Detect which cell encompasses the target text, then output its (X, Y) center coordinate. 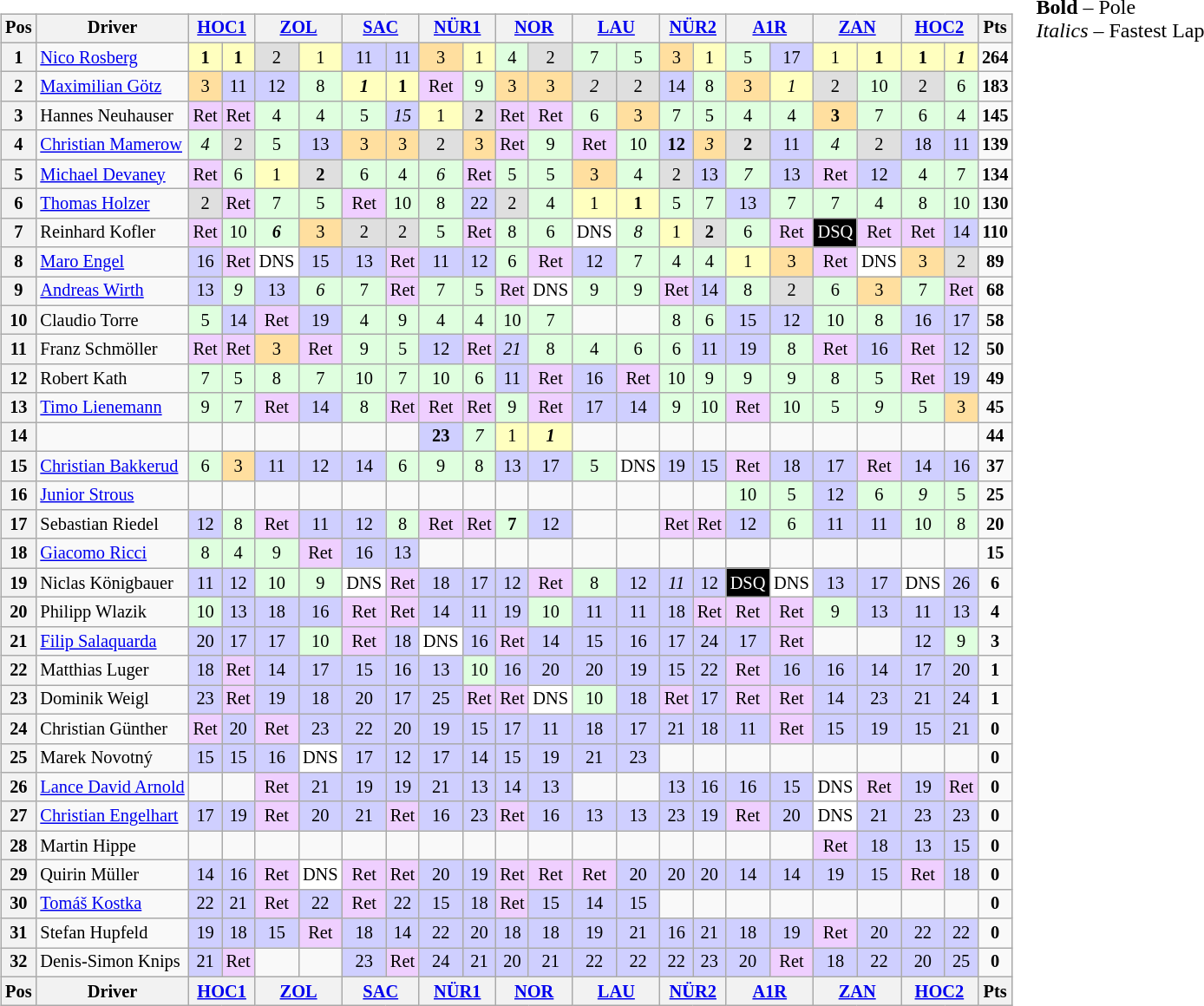
Maximilian Götz (112, 87)
Stefan Hupfeld (112, 933)
68 (995, 291)
Hannes Neuhauser (112, 116)
Michael Devaney (112, 174)
Timo Lienemann (112, 408)
264 (995, 57)
49 (995, 379)
31 (18, 933)
Claudio Torre (112, 320)
Christian Engelhart (112, 816)
Lance David Arnold (112, 787)
Marek Novotný (112, 758)
29 (18, 875)
Robert Kath (112, 379)
Maro Engel (112, 262)
37 (995, 466)
32 (18, 963)
Thomas Holzer (112, 204)
27 (18, 816)
Reinhard Kofler (112, 232)
Philipp Wlazik (112, 612)
Quirin Müller (112, 875)
Denis-Simon Knips (112, 963)
Christian Günther (112, 728)
Christian Bakkerud (112, 466)
Sebastian Riedel (112, 525)
30 (18, 904)
Niclas Königbauer (112, 583)
145 (995, 116)
Christian Mamerow (112, 145)
Matthias Luger (112, 670)
Tomáš Kostka (112, 904)
130 (995, 204)
Andreas Wirth (112, 291)
110 (995, 232)
Filip Salaquarda (112, 641)
Dominik Weigl (112, 700)
58 (995, 320)
Franz Schmöller (112, 349)
89 (995, 262)
183 (995, 87)
134 (995, 174)
139 (995, 145)
45 (995, 408)
44 (995, 437)
Nico Rosberg (112, 57)
Junior Strous (112, 495)
Giacomo Ricci (112, 553)
28 (18, 846)
50 (995, 349)
Martin Hippe (112, 846)
